Pinpoint the cell where the given text exists, returning its [x, y] midpoint coordinate. 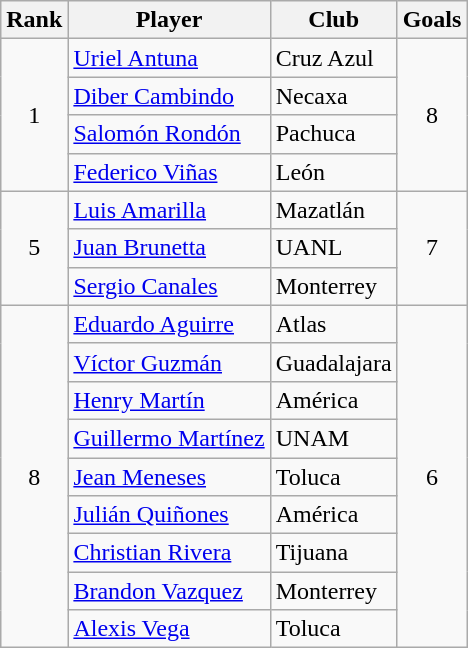
Club [334, 20]
Pachuca [334, 134]
Tijuana [334, 553]
7 [432, 248]
Víctor Guzmán [169, 362]
Christian Rivera [169, 553]
Necaxa [334, 96]
Federico Viñas [169, 172]
Sergio Canales [169, 286]
1 [34, 115]
Guillermo Martínez [169, 438]
Julián Quiñones [169, 515]
Eduardo Aguirre [169, 324]
Brandon Vazquez [169, 591]
Cruz Azul [334, 58]
Salomón Rondón [169, 134]
UNAM [334, 438]
Luis Amarilla [169, 210]
Jean Meneses [169, 477]
Uriel Antuna [169, 58]
5 [34, 248]
Player [169, 20]
Goals [432, 20]
Henry Martín [169, 400]
Guadalajara [334, 362]
Alexis Vega [169, 629]
Juan Brunetta [169, 248]
Rank [34, 20]
6 [432, 476]
Mazatlán [334, 210]
León [334, 172]
UANL [334, 248]
Atlas [334, 324]
Diber Cambindo [169, 96]
